Find where the given text appears and provide that cell's center as [X, Y] coordinate. 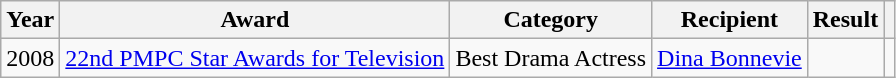
Year [30, 20]
2008 [30, 58]
Recipient [730, 20]
Category [551, 20]
Award [255, 20]
Best Drama Actress [551, 58]
Result [845, 20]
22nd PMPC Star Awards for Television [255, 58]
Dina Bonnevie [730, 58]
